Return (X, Y) of the center of cell containing provided text 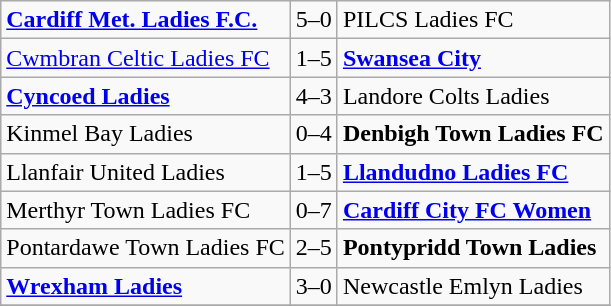
Wrexham Ladies (146, 286)
0–7 (314, 210)
Llandudno Ladies FC (473, 172)
Pontypridd Town Ladies (473, 248)
Swansea City (473, 58)
Landore Colts Ladies (473, 96)
Cwmbran Celtic Ladies FC (146, 58)
4–3 (314, 96)
PILCS Ladies FC (473, 20)
2–5 (314, 248)
Cardiff City FC Women (473, 210)
Cyncoed Ladies (146, 96)
Pontardawe Town Ladies FC (146, 248)
Newcastle Emlyn Ladies (473, 286)
Merthyr Town Ladies FC (146, 210)
Denbigh Town Ladies FC (473, 134)
5–0 (314, 20)
Kinmel Bay Ladies (146, 134)
0–4 (314, 134)
Llanfair United Ladies (146, 172)
3–0 (314, 286)
Cardiff Met. Ladies F.C. (146, 20)
